Extract the [X, Y] coordinate from the center of the cell holding the provided text.  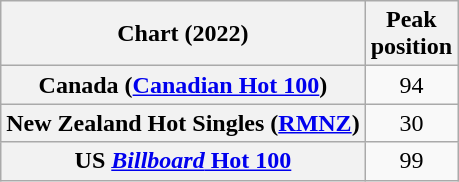
Canada (Canadian Hot 100) [183, 85]
Peakposition [411, 34]
94 [411, 85]
US Billboard Hot 100 [183, 161]
New Zealand Hot Singles (RMNZ) [183, 123]
Chart (2022) [183, 34]
30 [411, 123]
99 [411, 161]
